Search for the cell housing the specified text and yield its (x, y) center coordinate. 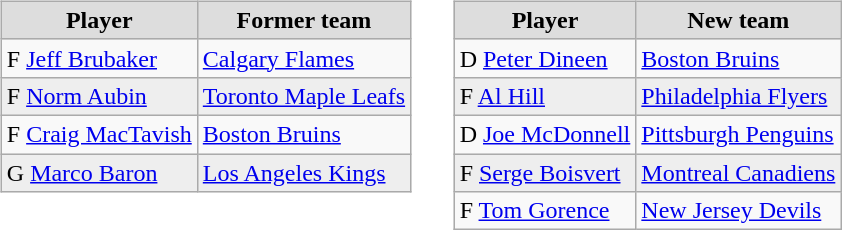
Calgary Flames (304, 58)
Philadelphia Flyers (738, 96)
Toronto Maple Leafs (304, 96)
D Peter Dineen (545, 58)
F Jeff Brubaker (99, 58)
F Al Hill (545, 96)
Former team (304, 20)
Montreal Canadiens (738, 173)
F Craig MacTavish (99, 134)
D Joe McDonnell (545, 134)
F Serge Boisvert (545, 173)
F Tom Gorence (545, 211)
G Marco Baron (99, 173)
F Norm Aubin (99, 96)
New Jersey Devils (738, 211)
Los Angeles Kings (304, 173)
New team (738, 20)
Pittsburgh Penguins (738, 134)
